Scan for the cell matching the given text and deliver its (X, Y) coordinate at center. 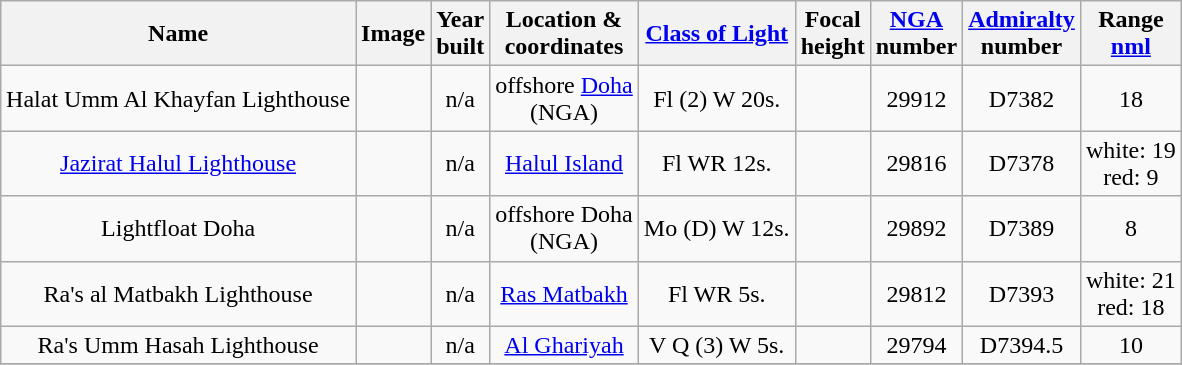
Ras Matbakh (564, 294)
V Q (3) W 5s. (716, 345)
29912 (916, 98)
29794 (916, 345)
white: 19red: 9 (1130, 164)
Halat Umm Al Khayfan Lighthouse (178, 98)
Name (178, 34)
Mo (D) W 12s. (716, 228)
Fl WR 12s. (716, 164)
Image (394, 34)
Halul Island (564, 164)
Ra's al Matbakh Lighthouse (178, 294)
D7394.5 (1022, 345)
29812 (916, 294)
Location & coordinates (564, 34)
Ra's Umm Hasah Lighthouse (178, 345)
Rangenml (1130, 34)
D7378 (1022, 164)
Lightfloat Doha (178, 228)
Class of Light (716, 34)
29892 (916, 228)
Jazirat Halul Lighthouse (178, 164)
Focalheight (832, 34)
NGAnumber (916, 34)
Fl (2) W 20s. (716, 98)
18 (1130, 98)
8 (1130, 228)
D7382 (1022, 98)
10 (1130, 345)
D7393 (1022, 294)
D7389 (1022, 228)
Al Ghariyah (564, 345)
Fl WR 5s. (716, 294)
white: 21red: 18 (1130, 294)
Admiraltynumber (1022, 34)
29816 (916, 164)
Yearbuilt (460, 34)
